From the cell containing the given text, extract its center point as [X, Y] coordinate. 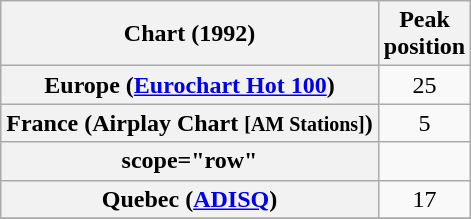
Peakposition [424, 34]
scope="row" [190, 161]
17 [424, 199]
Quebec (ADISQ) [190, 199]
5 [424, 123]
25 [424, 85]
Chart (1992) [190, 34]
France (Airplay Chart [AM Stations]) [190, 123]
Europe (Eurochart Hot 100) [190, 85]
